Locate the cell with the specified text and output its (X, Y) center coordinate. 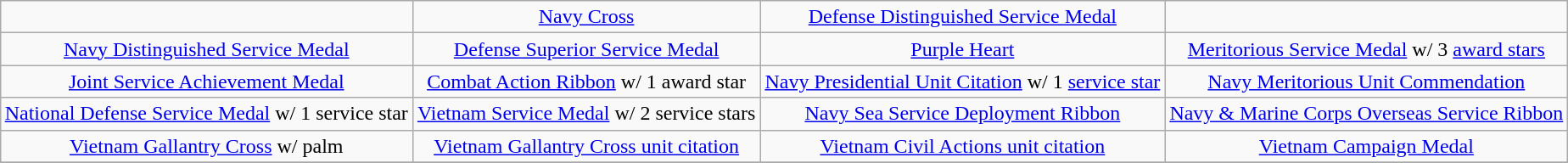
Purple Heart (962, 49)
Defense Superior Service Medal (586, 49)
Vietnam Civil Actions unit citation (962, 146)
Navy Sea Service Deployment Ribbon (962, 114)
Navy Cross (586, 17)
Vietnam Campaign Medal (1366, 146)
Navy & Marine Corps Overseas Service Ribbon (1366, 114)
Defense Distinguished Service Medal (962, 17)
Vietnam Gallantry Cross unit citation (586, 146)
National Defense Service Medal w/ 1 service star (206, 114)
Meritorious Service Medal w/ 3 award stars (1366, 49)
Navy Distinguished Service Medal (206, 49)
Navy Meritorious Unit Commendation (1366, 81)
Combat Action Ribbon w/ 1 award star (586, 81)
Vietnam Gallantry Cross w/ palm (206, 146)
Navy Presidential Unit Citation w/ 1 service star (962, 81)
Joint Service Achievement Medal (206, 81)
Vietnam Service Medal w/ 2 service stars (586, 114)
